Pinpoint the cell where the given text exists, returning its [x, y] midpoint coordinate. 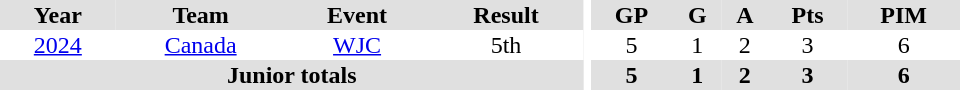
A [745, 15]
Year [58, 15]
G [698, 15]
Result [506, 15]
Event [358, 15]
GP [631, 15]
Team [201, 15]
PIM [904, 15]
Pts [808, 15]
5th [506, 45]
WJC [358, 45]
2024 [58, 45]
Junior totals [292, 75]
Canada [201, 45]
